Return (X, Y) of the center of cell containing provided text 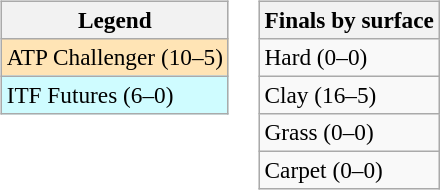
Grass (0–0) (349, 133)
Hard (0–0) (349, 57)
Carpet (0–0) (349, 171)
Legend (114, 20)
ITF Futures (6–0) (114, 95)
ATP Challenger (10–5) (114, 57)
Clay (16–5) (349, 95)
Finals by surface (349, 20)
